Detect which cell encompasses the target text, then output its (X, Y) center coordinate. 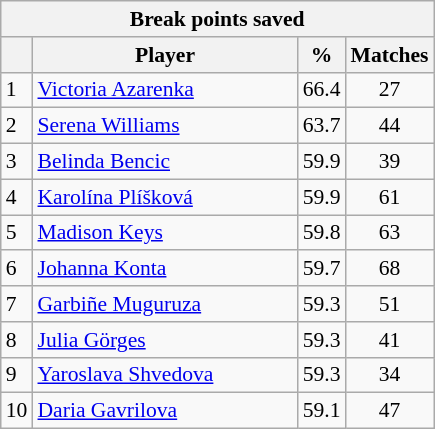
Yaroslava Shvedova (164, 375)
59.8 (322, 233)
Johanna Konta (164, 269)
Madison Keys (164, 233)
41 (389, 340)
47 (389, 411)
Break points saved (218, 19)
34 (389, 375)
9 (17, 375)
6 (17, 269)
Victoria Azarenka (164, 90)
8 (17, 340)
44 (389, 126)
Belinda Bencic (164, 162)
3 (17, 162)
Daria Gavrilova (164, 411)
10 (17, 411)
4 (17, 197)
Player (164, 55)
7 (17, 304)
5 (17, 233)
Matches (389, 55)
Karolína Plíšková (164, 197)
63.7 (322, 126)
Garbiñe Muguruza (164, 304)
Julia Görges (164, 340)
Serena Williams (164, 126)
59.1 (322, 411)
2 (17, 126)
39 (389, 162)
27 (389, 90)
66.4 (322, 90)
% (322, 55)
68 (389, 269)
63 (389, 233)
51 (389, 304)
61 (389, 197)
1 (17, 90)
59.7 (322, 269)
